Search for the cell housing the specified text and yield its (X, Y) center coordinate. 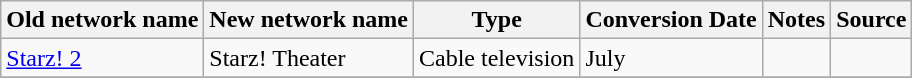
New network name (309, 20)
Starz! Theater (309, 58)
Cable television (497, 58)
Conversion Date (671, 20)
Starz! 2 (102, 58)
Old network name (102, 20)
Notes (796, 20)
July (671, 58)
Source (872, 20)
Type (497, 20)
